Pinpoint the cell where the given text exists, returning its (X, Y) midpoint coordinate. 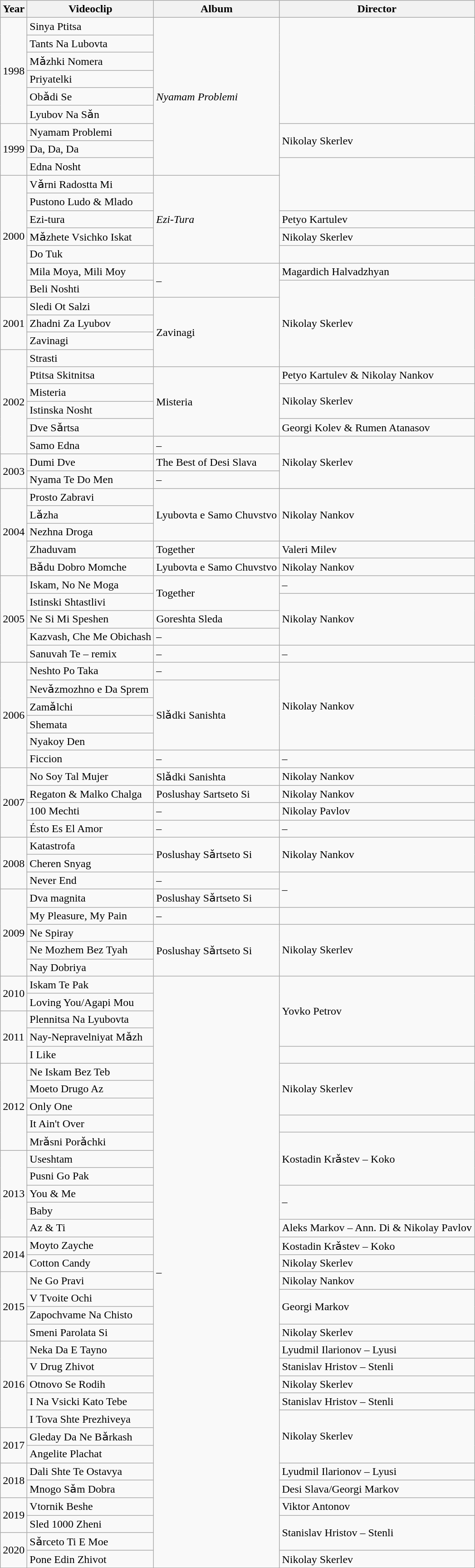
1998 (14, 71)
Year (14, 9)
2018 (14, 1480)
Istinska Nosht (91, 410)
Pustono Ludo & Mlado (91, 202)
Samo Edna (91, 445)
Poslushay Sartseto Si (217, 794)
Desi Slava/Georgi Markov (377, 1489)
2004 (14, 532)
Neshto Po Taka (91, 671)
Cheren Snyag (91, 863)
Baby (91, 1211)
Iskam Te Pak (91, 985)
Tants Na Lubovta (91, 44)
Moeto Drugo Az (91, 1089)
Pone Edin Zhivot (91, 1559)
Beli Noshti (91, 289)
100 Mechti (91, 811)
Nikolay Pavlov (377, 811)
2003 (14, 471)
Georgi Kolev & Rumen Atanasov (377, 428)
My Pleasure, My Pain (91, 916)
Dva magnita (91, 898)
Da, Da, Da (91, 149)
I Like (91, 1055)
Otnovo Se Rodih (91, 1384)
Neka Da E Tayno (91, 1350)
Obǎdi Se (91, 97)
Magardich Halvadzhyan (377, 271)
Album (217, 9)
Ésto Es El Amor (91, 828)
2020 (14, 1550)
Petyo Kartulev & Nikolay Nankov (377, 375)
Shemata (91, 724)
Ezi-tura (91, 219)
Petyo Kartulev (377, 219)
Nyakoy Den (91, 741)
Ne Spiray (91, 933)
2019 (14, 1515)
Viktor Antonov (377, 1507)
Prosto Zabravi (91, 497)
Kazvash, Che Me Obichash (91, 636)
Aleks Markov – Ann. Di & Nikolay Pavlov (377, 1228)
Mǎzhki Nomera (91, 61)
Zhaduvam (91, 549)
Pusni Go Pak (91, 1176)
2008 (14, 863)
2006 (14, 715)
2007 (14, 802)
Valeri Milev (377, 549)
Istinski Shtastlivi (91, 602)
Mǎzhete Vsichko Iskat (91, 237)
Vǎrni Radostta Mi (91, 184)
2017 (14, 1445)
Moyto Zayche (91, 1246)
Cotton Candy (91, 1263)
Nezhna Droga (91, 532)
Iskam, No Ne Moga (91, 585)
1999 (14, 149)
Goreshta Sleda (217, 619)
2012 (14, 1107)
Angelite Plachat (91, 1454)
Ptitsa Skitnitsa (91, 375)
Plennitsa Na Lyubovta (91, 1019)
Edna Nosht (91, 167)
Never End (91, 880)
Strasti (91, 358)
Dali Shte Te Ostavya (91, 1471)
Dve Sǎrtsa (91, 428)
2000 (14, 236)
2015 (14, 1307)
Mila Moya, Mili Moy (91, 271)
V Tvoite Ochi (91, 1298)
2009 (14, 932)
Katastrofa (91, 846)
Sledi Ot Salzi (91, 306)
It Ain't Over (91, 1124)
The Best of Desi Slava (217, 462)
Priyatelki (91, 79)
2010 (14, 993)
Gleday Da Ne Bǎrkash (91, 1436)
Nay Dobriya (91, 967)
Dumi Dve (91, 462)
Sinya Ptitsa (91, 26)
Ne Mozhem Bez Tyah (91, 950)
Ezi-Tura (217, 219)
2005 (14, 619)
Ne Iskam Bez Teb (91, 1072)
Loving You/Agapi Mou (91, 1002)
No Soy Tal Mujer (91, 776)
Smeni Parolata Si (91, 1332)
Sǎrceto Ti E Moe (91, 1542)
Nevǎzmozhno e Da Sprem (91, 689)
Only One (91, 1106)
Nyama Te Do Men (91, 479)
2011 (14, 1037)
You & Me (91, 1193)
Vtornik Beshe (91, 1507)
2014 (14, 1254)
Mrǎsni Porǎchki (91, 1141)
Sled 1000 Zheni (91, 1524)
Do Tuk (91, 254)
Ne Si Mi Speshen (91, 619)
Az & Ti (91, 1228)
Nay-Nepravelniyat Mǎzh (91, 1037)
2013 (14, 1193)
Sanuvah Te – remix (91, 654)
Director (377, 9)
2016 (14, 1384)
Zamǎlchi (91, 707)
I Na Vsicki Kato Tebe (91, 1401)
Bǎdu Dobro Momche (91, 567)
Ficcion (91, 759)
Yovko Petrov (377, 1011)
2001 (14, 323)
Lyubov Na Sǎn (91, 114)
Ne Go Pravi (91, 1281)
Videoclip (91, 9)
Regaton & Malko Chalga (91, 794)
Zhadni Za Lyubov (91, 323)
V Drug Zhivot (91, 1367)
Zapochvame Na Chisto (91, 1315)
Mnogo Sǎm Dobra (91, 1489)
Lǎzha (91, 515)
I Tova Shte Prezhiveya (91, 1419)
2002 (14, 402)
Useshtam (91, 1159)
Georgi Markov (377, 1307)
